Scan for the cell matching the given text and deliver its (X, Y) coordinate at center. 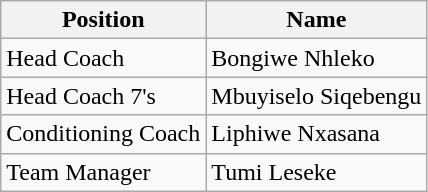
Team Manager (104, 172)
Tumi Leseke (316, 172)
Head Coach 7's (104, 96)
Head Coach (104, 58)
Position (104, 20)
Mbuyiselo Siqebengu (316, 96)
Conditioning Coach (104, 134)
Name (316, 20)
Liphiwe Nxasana (316, 134)
Bongiwe Nhleko (316, 58)
